Search for the cell housing the specified text and yield its [X, Y] center coordinate. 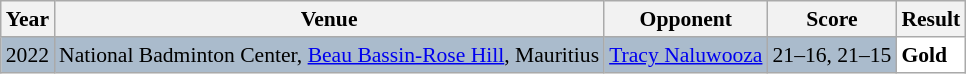
Opponent [686, 19]
Venue [329, 19]
2022 [28, 55]
Gold [930, 55]
Tracy Naluwooza [686, 55]
Score [832, 19]
21–16, 21–15 [832, 55]
Result [930, 19]
National Badminton Center, Beau Bassin-Rose Hill, Mauritius [329, 55]
Year [28, 19]
